Find where the given text appears and provide that cell's center as (X, Y) coordinate. 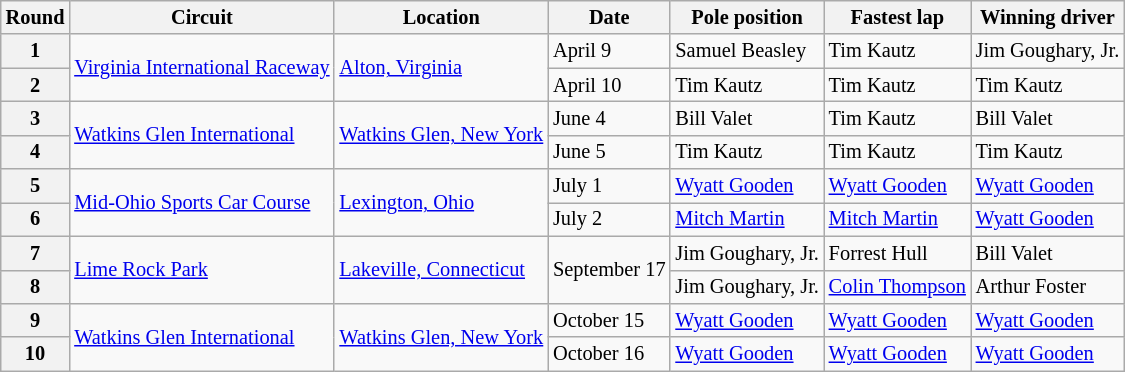
Pole position (746, 17)
2 (36, 85)
June 5 (609, 152)
Fastest lap (898, 17)
September 17 (609, 270)
Location (441, 17)
Circuit (202, 17)
April 9 (609, 51)
Virginia International Raceway (202, 68)
5 (36, 186)
June 4 (609, 118)
4 (36, 152)
Date (609, 17)
10 (36, 354)
Lime Rock Park (202, 270)
October 15 (609, 320)
Lakeville, Connecticut (441, 270)
Forrest Hull (898, 253)
3 (36, 118)
July 2 (609, 219)
April 10 (609, 85)
Lexington, Ohio (441, 202)
Samuel Beasley (746, 51)
9 (36, 320)
Colin Thompson (898, 287)
Mid-Ohio Sports Car Course (202, 202)
6 (36, 219)
Round (36, 17)
Alton, Virginia (441, 68)
Winning driver (1048, 17)
1 (36, 51)
7 (36, 253)
8 (36, 287)
July 1 (609, 186)
Arthur Foster (1048, 287)
October 16 (609, 354)
